Provide the (x, y) coordinate of the cell's center where the given text is located.  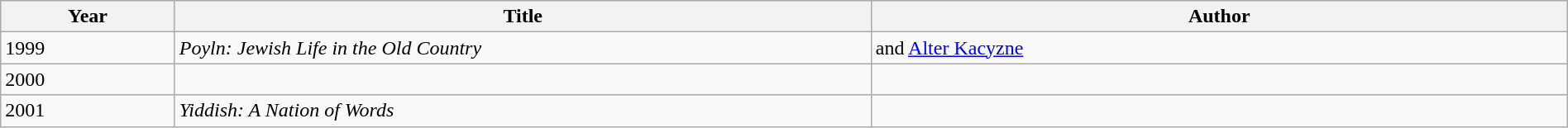
and Alter Kacyzne (1219, 48)
Yiddish: A Nation of Words (523, 111)
Year (88, 17)
1999 (88, 48)
Title (523, 17)
Author (1219, 17)
Poyln: Jewish Life in the Old Country (523, 48)
2001 (88, 111)
2000 (88, 79)
